Capture the cell that displays the provided text and extract its (x, y) central coordinate. 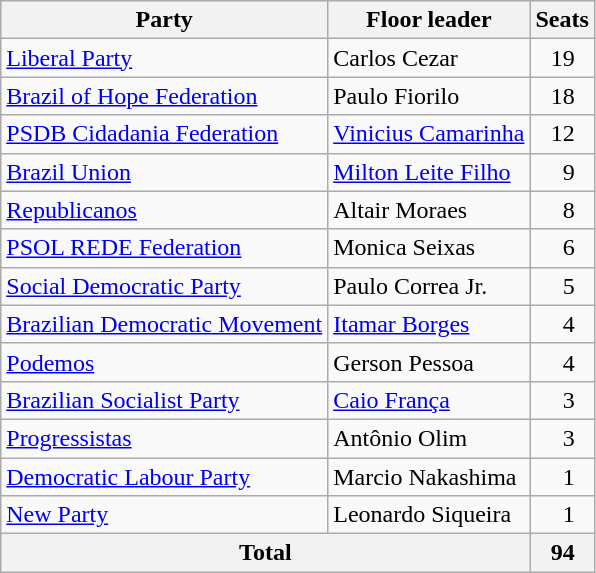
Brazilian Socialist Party (164, 400)
18 (555, 96)
Marcio Nakashima (429, 477)
Liberal Party (164, 58)
Gerson Pessoa (429, 362)
Social Democratic Party (164, 286)
Republicanos (164, 210)
Total (266, 553)
Milton Leite Filho (429, 172)
8 (555, 210)
19 (555, 58)
94 (555, 553)
Progressistas (164, 438)
Altair Moraes (429, 210)
Antônio Olim (429, 438)
Seats (562, 20)
12 (555, 134)
Leonardo Siqueira (429, 515)
Brazilian Democratic Movement (164, 324)
Paulo Fiorilo (429, 96)
Democratic Labour Party (164, 477)
Brazil Union (164, 172)
5 (555, 286)
Monica Seixas (429, 248)
Floor leader (429, 20)
9 (555, 172)
6 (555, 248)
PSOL REDE Federation (164, 248)
PSDB Cidadania Federation (164, 134)
Caio França (429, 400)
Carlos Cezar (429, 58)
Paulo Correa Jr. (429, 286)
Party (164, 20)
New Party (164, 515)
Podemos (164, 362)
Vinicius Camarinha (429, 134)
Brazil of Hope Federation (164, 96)
Itamar Borges (429, 324)
